Output the [X, Y] coordinate of the center of the cell containing the given text.  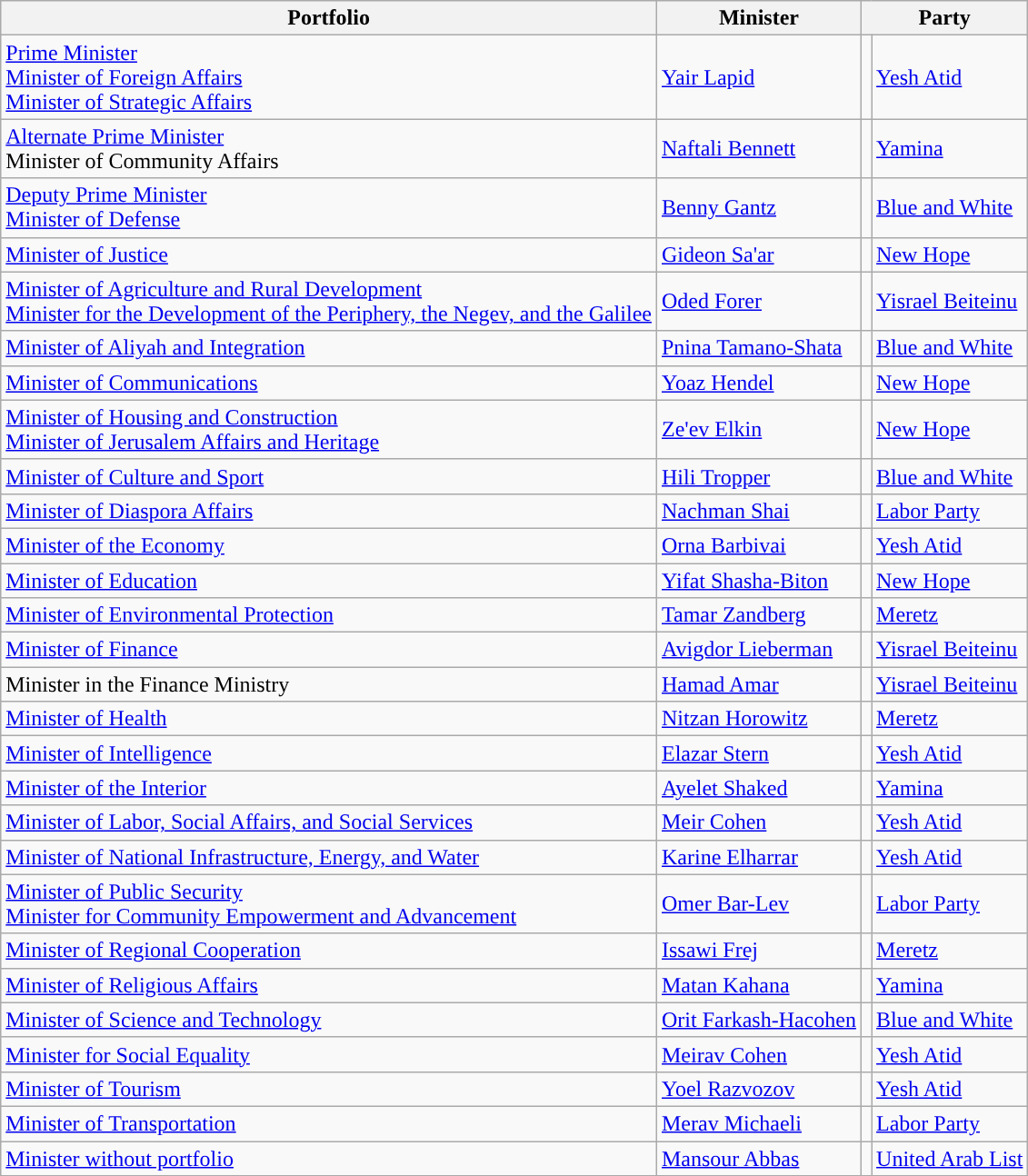
Benny Gantz [758, 207]
Hili Tropper [758, 476]
Minister of Culture and Sport [329, 476]
Elazar Stern [758, 753]
Minister of Public SecurityMinister for Community Empowerment and Advancement [329, 903]
Minister of Science and Technology [329, 1020]
Minister of the Interior [329, 788]
Minister of Aliyah and Integration [329, 348]
Nitzan Horowitz [758, 719]
Yifat Shasha-Biton [758, 581]
Party [943, 18]
Minister of Diaspora Affairs [329, 511]
Minister of Finance [329, 650]
Omer Bar-Lev [758, 903]
Pnina Tamano-Shata [758, 348]
Avigdor Lieberman [758, 650]
Oded Forer [758, 302]
Minister of Agriculture and Rural DevelopmentMinister for the Development of the Periphery, the Negev, and the Galilee [329, 302]
Orit Farkash-Hacohen [758, 1020]
Portfolio [329, 18]
Orna Barbivai [758, 545]
Gideon Sa'ar [758, 254]
Minister in the Finance Ministry [329, 684]
Deputy Prime MinisterMinister of Defense [329, 207]
Meirav Cohen [758, 1054]
Ze'ev Elkin [758, 429]
Tamar Zandberg [758, 615]
Merav Michaeli [758, 1123]
Yoaz Hendel [758, 383]
Yoel Razvozov [758, 1089]
Minister of Religious Affairs [329, 985]
Minister for Social Equality [329, 1054]
Minister of Intelligence [329, 753]
Prime MinisterMinister of Foreign AffairsMinister of Strategic Affairs [329, 77]
Hamad Amar [758, 684]
Naftali Bennett [758, 149]
Yair Lapid [758, 77]
Minister of National Infrastructure, Energy, and Water [329, 857]
Nachman Shai [758, 511]
Minister of Transportation [329, 1123]
Minister [758, 18]
Minister of Tourism [329, 1089]
United Arab List [950, 1159]
Minister of Environmental Protection [329, 615]
Matan Kahana [758, 985]
Minister of Communications [329, 383]
Minister of Health [329, 719]
Minister of Regional Cooperation [329, 951]
Issawi Frej [758, 951]
Minister of the Economy [329, 545]
Minister of Labor, Social Affairs, and Social Services [329, 822]
Meir Cohen [758, 822]
Mansour Abbas [758, 1159]
Ayelet Shaked [758, 788]
Alternate Prime MinisterMinister of Community Affairs [329, 149]
Minister of Education [329, 581]
Minister of Justice [329, 254]
Minister of Housing and ConstructionMinister of Jerusalem Affairs and Heritage [329, 429]
Minister without portfolio [329, 1159]
Karine Elharrar [758, 857]
